Scan for the cell matching the given text and deliver its (x, y) coordinate at center. 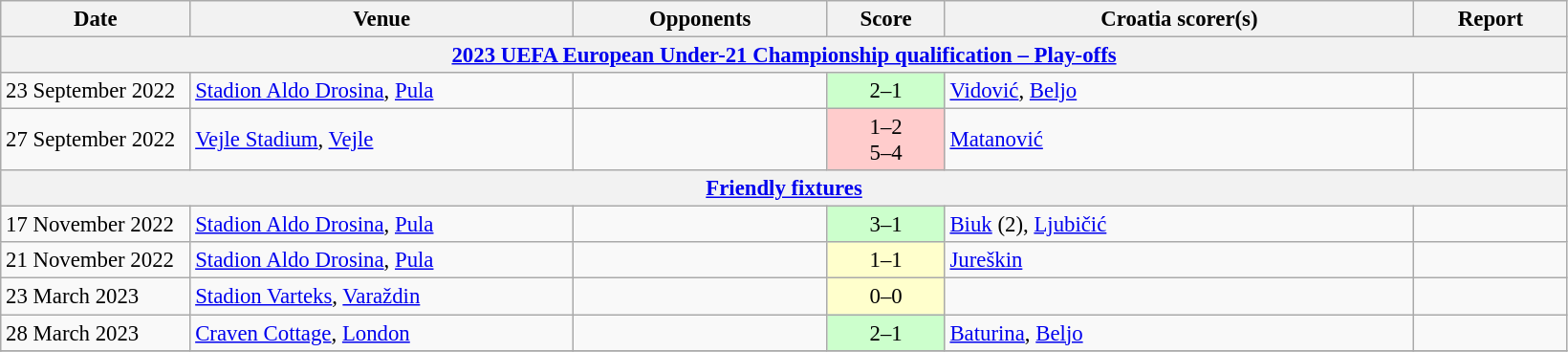
Craven Cottage, London (382, 333)
Vidović, Beljo (1180, 91)
Stadion Varteks, Varaždin (382, 297)
23 September 2022 (96, 91)
3–1 (885, 225)
Opponents (700, 19)
2023 UEFA European Under-21 Championship qualification – Play-offs (784, 55)
Venue (382, 19)
Biuk (2), Ljubičić (1180, 225)
Croatia scorer(s) (1180, 19)
Matanović (1180, 140)
Date (96, 19)
1–2 5–4 (885, 140)
17 November 2022 (96, 225)
28 March 2023 (96, 333)
Jureškin (1180, 261)
21 November 2022 (96, 261)
0–0 (885, 297)
Baturina, Beljo (1180, 333)
Score (885, 19)
27 September 2022 (96, 140)
Friendly fixtures (784, 188)
23 March 2023 (96, 297)
Report (1492, 19)
Vejle Stadium, Vejle (382, 140)
1–1 (885, 261)
